Return (x, y) of the center of cell containing provided text 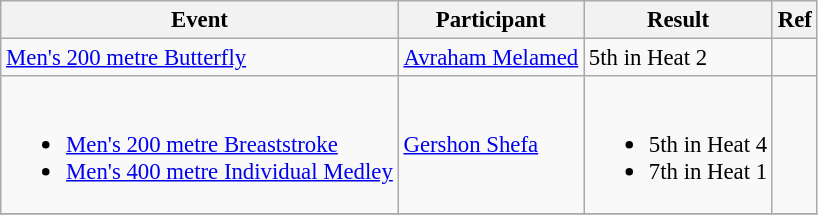
Ref (794, 20)
Men's 200 metre Butterfly (200, 58)
Event (200, 20)
Men's 200 metre BreaststrokeMen's 400 metre Individual Medley (200, 144)
Participant (490, 20)
Gershon Shefa (490, 144)
Avraham Melamed (490, 58)
5th in Heat 2 (678, 58)
5th in Heat 47th in Heat 1 (678, 144)
Result (678, 20)
